Scan for the cell matching the given text and deliver its (X, Y) coordinate at center. 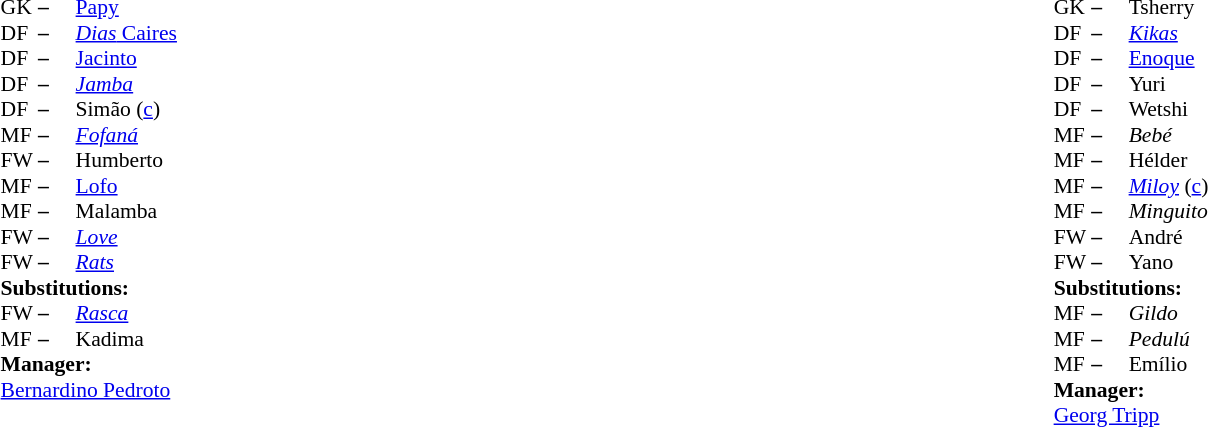
Dias Caires (126, 33)
Lofo (126, 186)
Manager: (89, 365)
Simão (c) (126, 109)
Bernardino Pedroto (89, 390)
Malamba (126, 211)
Rasca (126, 313)
Love (126, 237)
Substitutions: (89, 288)
Humberto (126, 161)
Jacinto (126, 59)
Kadima (126, 339)
Fofaná (126, 135)
Rats (126, 263)
Jamba (126, 84)
